Detect which cell encompasses the target text, then output its (X, Y) center coordinate. 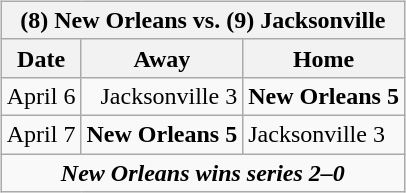
(8) New Orleans vs. (9) Jacksonville (202, 20)
New Orleans wins series 2–0 (202, 173)
April 6 (41, 96)
April 7 (41, 134)
Date (41, 58)
Home (324, 58)
Away (162, 58)
